Search for the cell housing the specified text and yield its [x, y] center coordinate. 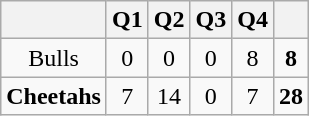
14 [169, 96]
Bulls [54, 58]
Q4 [253, 20]
Q1 [127, 20]
Q2 [169, 20]
28 [290, 96]
Cheetahs [54, 96]
Q3 [211, 20]
